Provide the [X, Y] coordinate of the cell's center where the given text is located.  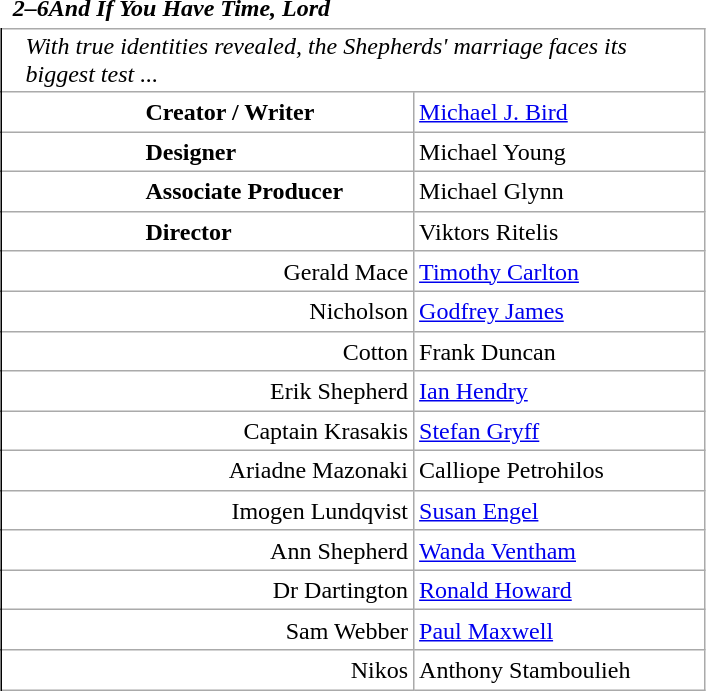
Associate Producer [208, 192]
Calliope Petrohilos [560, 471]
Creator / Writer [208, 112]
Stefan Gryff [560, 431]
Susan Engel [560, 510]
Ronald Howard [560, 590]
Michael J. Bird [560, 112]
Ann Shepherd [208, 550]
Designer [208, 152]
Nicholson [208, 311]
Imogen Lundqvist [208, 510]
Director [208, 231]
Dr Dartington [208, 590]
Michael Glynn [560, 192]
Nikos [208, 670]
Viktors Ritelis [560, 231]
Frank Duncan [560, 351]
Erik Shepherd [208, 391]
Sam Webber [208, 630]
With true identities revealed, the Shepherds' marriage faces its biggest test ... [353, 60]
Cotton [208, 351]
Paul Maxwell [560, 630]
Godfrey James [560, 311]
Timothy Carlton [560, 271]
Ariadne Mazonaki [208, 471]
Gerald Mace [208, 271]
Ian Hendry [560, 391]
Michael Young [560, 152]
Wanda Ventham [560, 550]
Anthony Stamboulieh [560, 670]
Captain Krasakis [208, 431]
